Detect which cell encompasses the target text, then output its (X, Y) center coordinate. 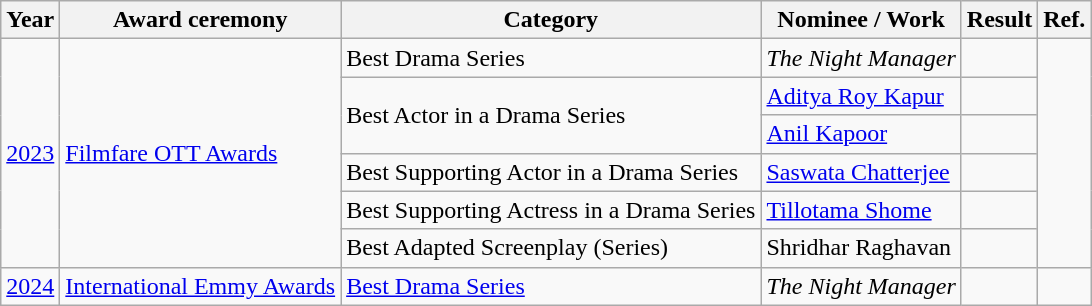
Anil Kapoor (861, 134)
Best Adapted Screenplay (Series) (551, 248)
Best Supporting Actor in a Drama Series (551, 172)
2024 (30, 286)
Best Actor in a Drama Series (551, 115)
Result (999, 20)
Year (30, 20)
Award ceremony (200, 20)
Category (551, 20)
International Emmy Awards (200, 286)
Tillotama Shome (861, 210)
Ref. (1064, 20)
Filmfare OTT Awards (200, 153)
Nominee / Work (861, 20)
2023 (30, 153)
Best Supporting Actress in a Drama Series (551, 210)
Shridhar Raghavan (861, 248)
Aditya Roy Kapur (861, 96)
Saswata Chatterjee (861, 172)
